Detect which cell encompasses the target text, then output its [x, y] center coordinate. 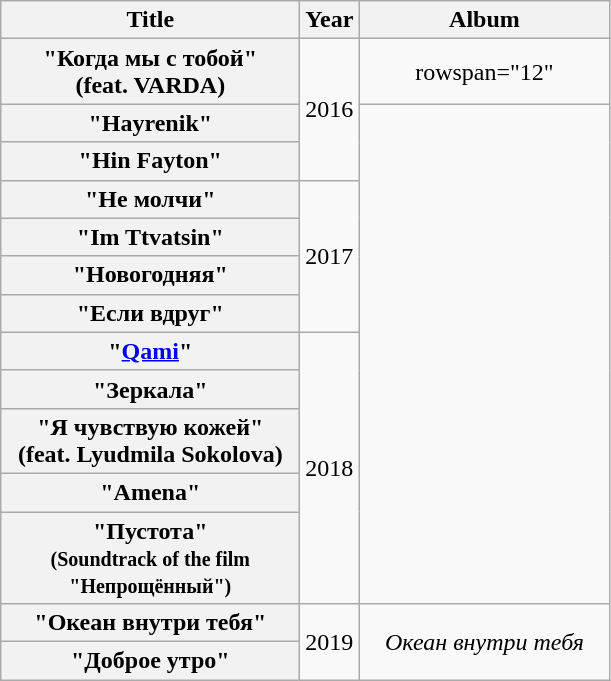
Океан внутри тебя [484, 642]
"Если вдруг" [150, 313]
"Hayrenik" [150, 123]
"Пустота"(Soundtrack of the film "Непрощённый") [150, 558]
"Зеркала" [150, 389]
Year [330, 20]
Album [484, 20]
"Новогодняя" [150, 275]
"Когда мы с тобой"(feat. VARDA) [150, 72]
"Не молчи" [150, 199]
2018 [330, 468]
"Доброе утро" [150, 661]
"Океан внутри тебя" [150, 623]
rowspan="12" [484, 72]
2019 [330, 642]
"Amena" [150, 492]
2016 [330, 110]
Title [150, 20]
"Hin Fayton" [150, 161]
"Я чувствую кожей"(feat. Lyudmila Sokolova) [150, 440]
"Im Ttvatsin" [150, 237]
2017 [330, 256]
"Qami" [150, 351]
